For the text-containing cell, return its midpoint in [X, Y] coordinate format. 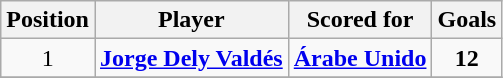
Goals [467, 20]
12 [467, 58]
Scored for [360, 20]
1 [48, 58]
Player [191, 20]
Jorge Dely Valdés [191, 58]
Árabe Unido [360, 58]
Position [48, 20]
